Provide the [x, y] coordinate of the cell's center where the given text is located.  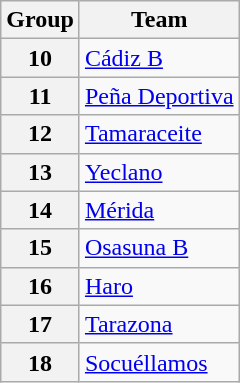
Group [40, 20]
14 [40, 210]
Team [159, 20]
Osasuna B [159, 248]
11 [40, 96]
17 [40, 324]
Tarazona [159, 324]
Cádiz B [159, 58]
10 [40, 58]
15 [40, 248]
Peña Deportiva [159, 96]
12 [40, 134]
Socuéllamos [159, 362]
Haro [159, 286]
Tamaraceite [159, 134]
Yeclano [159, 172]
13 [40, 172]
16 [40, 286]
Mérida [159, 210]
18 [40, 362]
